Scan for the cell matching the given text and deliver its (x, y) coordinate at center. 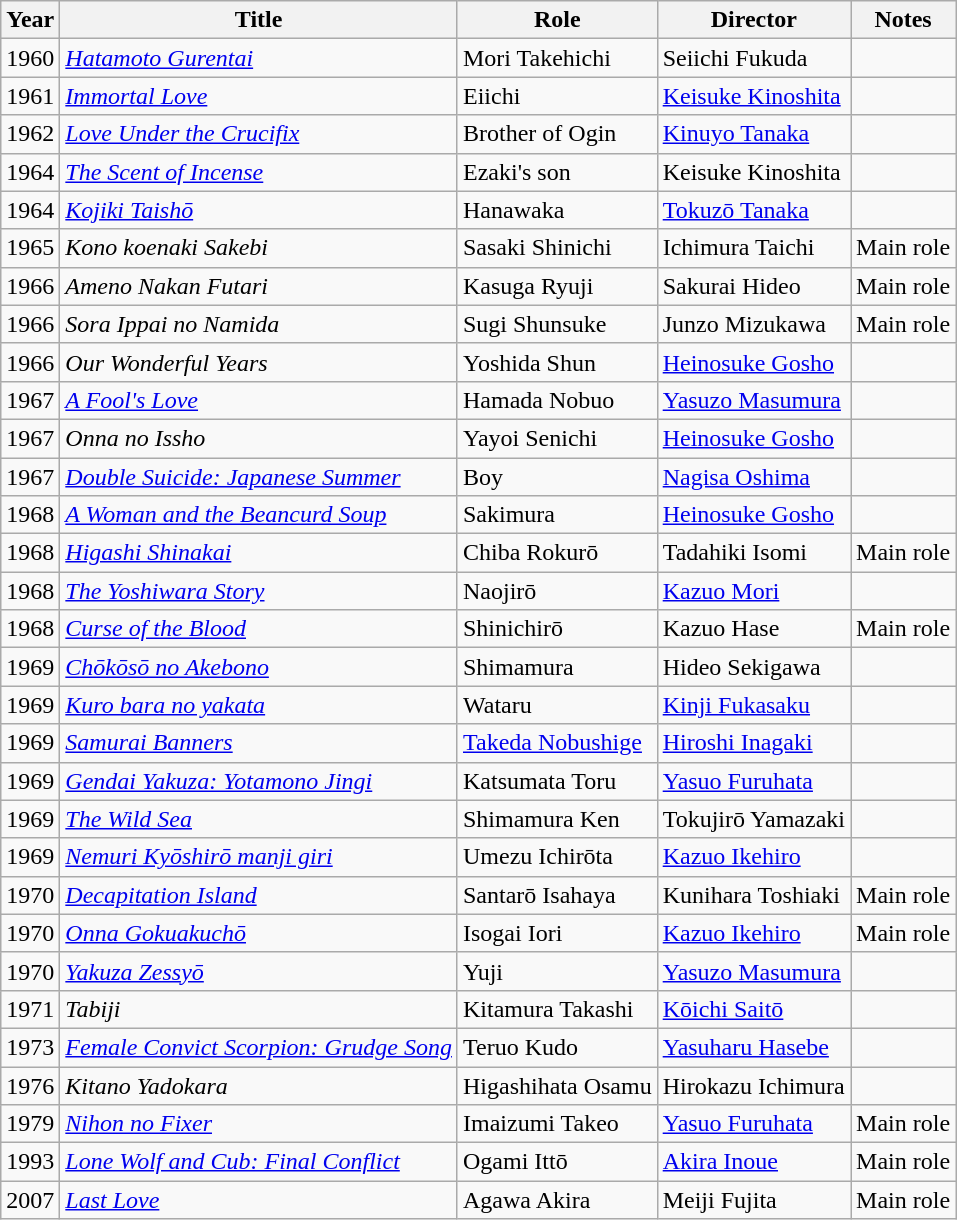
Role (557, 20)
Shimamura (557, 667)
Imaizumi Takeo (557, 1124)
Wataru (557, 705)
Curse of the Blood (259, 629)
Sakimura (557, 515)
Nagisa Oshima (754, 477)
1965 (30, 248)
Hiroshi Inagaki (754, 743)
Mori Takehichi (557, 58)
Higashihata Osamu (557, 1085)
Naojirō (557, 591)
Chōkōsō no Akebono (259, 667)
Title (259, 20)
Akira Inoue (754, 1162)
Kazuo Hase (754, 629)
Eiichi (557, 96)
Kitamura Takashi (557, 1009)
1961 (30, 96)
1976 (30, 1085)
Takeda Nobushige (557, 743)
Higashi Shinakai (259, 553)
Santarō Isahaya (557, 895)
Kazuo Mori (754, 591)
Chiba Rokurō (557, 553)
Last Love (259, 1200)
Kinuyo Tanaka (754, 134)
1960 (30, 58)
Kasuga Ryuji (557, 286)
Yasuharu Hasebe (754, 1047)
Ogami Ittō (557, 1162)
Hanawaka (557, 210)
Shimamura Ken (557, 819)
Lone Wolf and Cub: Final Conflict (259, 1162)
A Fool's Love (259, 400)
Decapitation Island (259, 895)
Sasaki Shinichi (557, 248)
Tadahiki Isomi (754, 553)
Junzo Mizukawa (754, 324)
Onna Gokuakuchō (259, 933)
Yakuza Zessyō (259, 971)
Boy (557, 477)
Tokujirō Yamazaki (754, 819)
Kitano Yadokara (259, 1085)
Kunihara Toshiaki (754, 895)
The Wild Sea (259, 819)
1993 (30, 1162)
1979 (30, 1124)
Hideo Sekigawa (754, 667)
1971 (30, 1009)
Sora Ippai no Namida (259, 324)
Kono koenaki Sakebi (259, 248)
Ichimura Taichi (754, 248)
Onna no Issho (259, 438)
Immortal Love (259, 96)
Nemuri Kyōshirō manji giri (259, 857)
Year (30, 20)
Seiichi Fukuda (754, 58)
2007 (30, 1200)
Our Wonderful Years (259, 362)
Ameno Nakan Futari (259, 286)
Agawa Akira (557, 1200)
1962 (30, 134)
Brother of Ogin (557, 134)
Katsumata Toru (557, 781)
Love Under the Crucifix (259, 134)
Gendai Yakuza: Yotamono Jingi (259, 781)
1973 (30, 1047)
Kuro bara no yakata (259, 705)
Kōichi Saitō (754, 1009)
Hirokazu Ichimura (754, 1085)
Notes (904, 20)
Hamada Nobuo (557, 400)
Kojiki Taishō (259, 210)
Double Suicide: Japanese Summer (259, 477)
Nihon no Fixer (259, 1124)
Yuji (557, 971)
Isogai Iori (557, 933)
The Scent of Incense (259, 172)
Umezu Ichirōta (557, 857)
Yoshida Shun (557, 362)
Director (754, 20)
Samurai Banners (259, 743)
Hatamoto Gurentai (259, 58)
Tabiji (259, 1009)
Sakurai Hideo (754, 286)
Meiji Fujita (754, 1200)
A Woman and the Beancurd Soup (259, 515)
Kinji Fukasaku (754, 705)
Sugi Shunsuke (557, 324)
Yayoi Senichi (557, 438)
Ezaki's son (557, 172)
Tokuzō Tanaka (754, 210)
The Yoshiwara Story (259, 591)
Shinichirō (557, 629)
Female Convict Scorpion: Grudge Song (259, 1047)
Teruo Kudo (557, 1047)
